Extract the [X, Y] coordinate from the center of the cell holding the provided text.  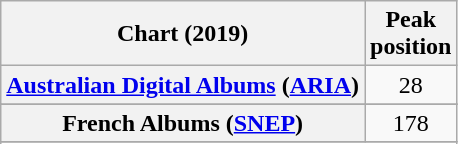
28 [411, 85]
178 [411, 123]
French Albums (SNEP) [183, 123]
Peakposition [411, 34]
Chart (2019) [183, 34]
Australian Digital Albums (ARIA) [183, 85]
